Identify which cell holds the provided text, then report its [x, y] central coordinate. 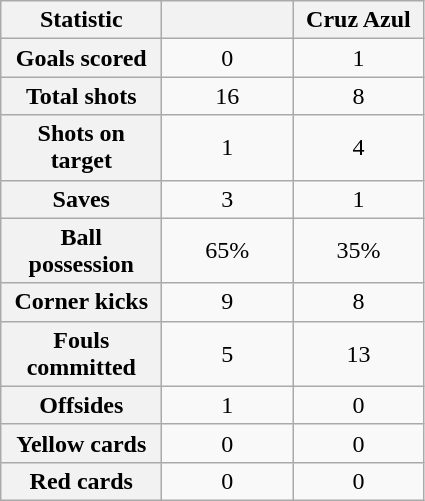
Total shots [82, 96]
35% [358, 250]
Yellow cards [82, 443]
Goals scored [82, 58]
Offsides [82, 405]
13 [358, 354]
Ball possession [82, 250]
4 [358, 148]
Corner kicks [82, 302]
65% [228, 250]
Red cards [82, 481]
Saves [82, 199]
Fouls committed [82, 354]
Statistic [82, 20]
3 [228, 199]
Shots on target [82, 148]
16 [228, 96]
Cruz Azul [358, 20]
5 [228, 354]
9 [228, 302]
